Determine the (x, y) coordinate at the center of the cell enclosing the given text.  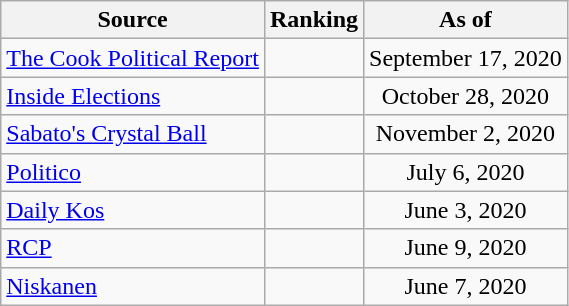
As of (466, 20)
November 2, 2020 (466, 134)
Inside Elections (133, 96)
Daily Kos (133, 210)
September 17, 2020 (466, 58)
July 6, 2020 (466, 172)
RCP (133, 248)
Niskanen (133, 286)
October 28, 2020 (466, 96)
Politico (133, 172)
June 9, 2020 (466, 248)
Sabato's Crystal Ball (133, 134)
Ranking (314, 20)
June 7, 2020 (466, 286)
The Cook Political Report (133, 58)
June 3, 2020 (466, 210)
Source (133, 20)
